From the cell containing the given text, extract its center point as [x, y] coordinate. 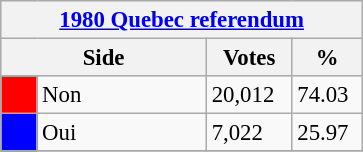
1980 Quebec referendum [182, 20]
Non [122, 95]
% [328, 58]
20,012 [249, 95]
25.97 [328, 133]
Side [104, 58]
7,022 [249, 133]
Oui [122, 133]
Votes [249, 58]
74.03 [328, 95]
